Search for the cell housing the specified text and yield its [x, y] center coordinate. 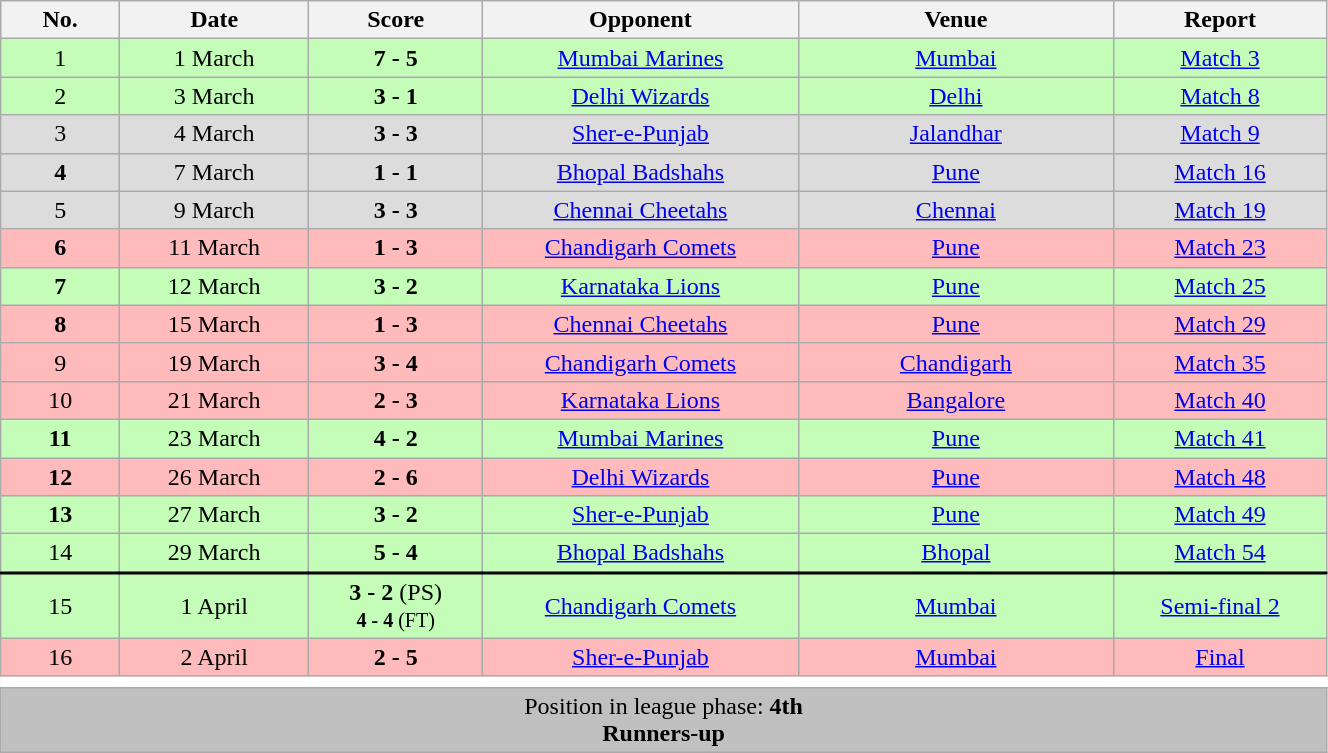
Match 19 [1220, 210]
Venue [956, 20]
4 [60, 172]
Score [396, 20]
Jalandhar [956, 134]
1 April [214, 605]
Report [1220, 20]
5 - 4 [396, 554]
15 March [214, 324]
Date [214, 20]
2 - 6 [396, 477]
Match 40 [1220, 400]
Semi-final 2 [1220, 605]
No. [60, 20]
3 March [214, 96]
Match 48 [1220, 477]
Position in league phase: 4thRunners-up [664, 720]
2 - 5 [396, 657]
Match 16 [1220, 172]
2 - 3 [396, 400]
12 [60, 477]
7 - 5 [396, 58]
2 April [214, 657]
Match 29 [1220, 324]
Match 49 [1220, 515]
15 [60, 605]
Match 25 [1220, 286]
Opponent [640, 20]
Match 54 [1220, 554]
3 [60, 134]
Match 35 [1220, 362]
Chandigarh [956, 362]
3 - 4 [396, 362]
7 [60, 286]
9 March [214, 210]
4 March [214, 134]
14 [60, 554]
Match 3 [1220, 58]
Bangalore [956, 400]
Chennai [956, 210]
Match 9 [1220, 134]
27 March [214, 515]
13 [60, 515]
12 March [214, 286]
19 March [214, 362]
1 - 1 [396, 172]
8 [60, 324]
29 March [214, 554]
Final [1220, 657]
Match 23 [1220, 248]
3 - 2 (PS) 4 - 4 (FT) [396, 605]
16 [60, 657]
9 [60, 362]
26 March [214, 477]
11 March [214, 248]
4 - 2 [396, 438]
7 March [214, 172]
21 March [214, 400]
1 March [214, 58]
Bhopal [956, 554]
23 March [214, 438]
3 - 1 [396, 96]
11 [60, 438]
Match 41 [1220, 438]
10 [60, 400]
2 [60, 96]
1 [60, 58]
Delhi [956, 96]
6 [60, 248]
Match 8 [1220, 96]
5 [60, 210]
